For the text-containing cell, return its midpoint in [x, y] coordinate format. 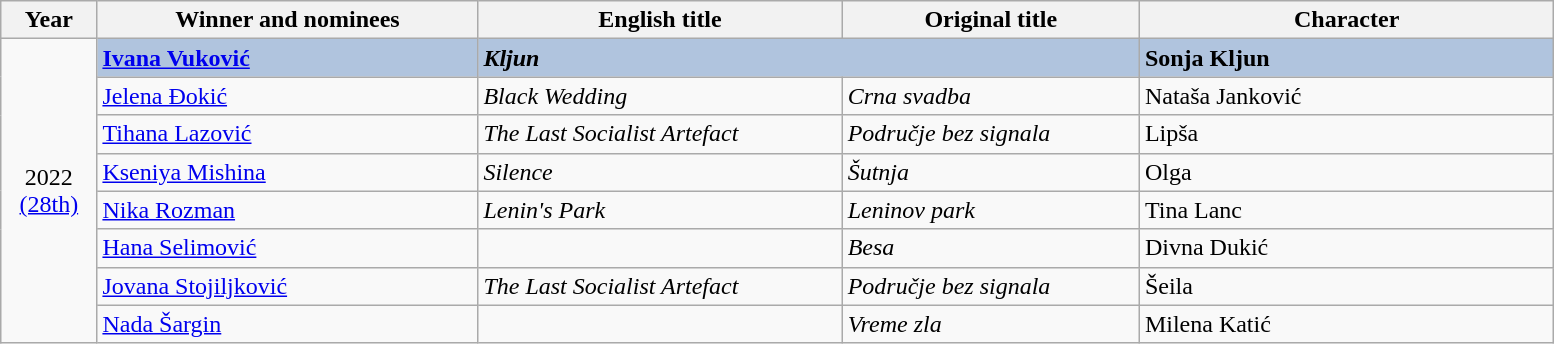
Winner and nominees [288, 20]
Besa [990, 248]
Original title [990, 20]
Vreme zla [990, 324]
Jovana Stojiljković [288, 286]
Year [49, 20]
Sonja Kljun [1346, 58]
Silence [660, 172]
Olga [1346, 172]
Ivana Vuković [288, 58]
Nada Šargin [288, 324]
Tihana Lazović [288, 134]
Kseniya Mishina [288, 172]
Milena Katić [1346, 324]
Lipša [1346, 134]
Nika Rozman [288, 210]
Crna svadba [990, 96]
Kljun [808, 58]
Divna Dukić [1346, 248]
English title [660, 20]
Jelena Đokić [288, 96]
Tina Lanc [1346, 210]
Leninov park [990, 210]
2022(28th) [49, 191]
Šeila [1346, 286]
Black Wedding [660, 96]
Hana Selimović [288, 248]
Šutnja [990, 172]
Character [1346, 20]
Lenin's Park [660, 210]
Nataša Janković [1346, 96]
